Provide the [x, y] coordinate of the cell's center where the given text is located.  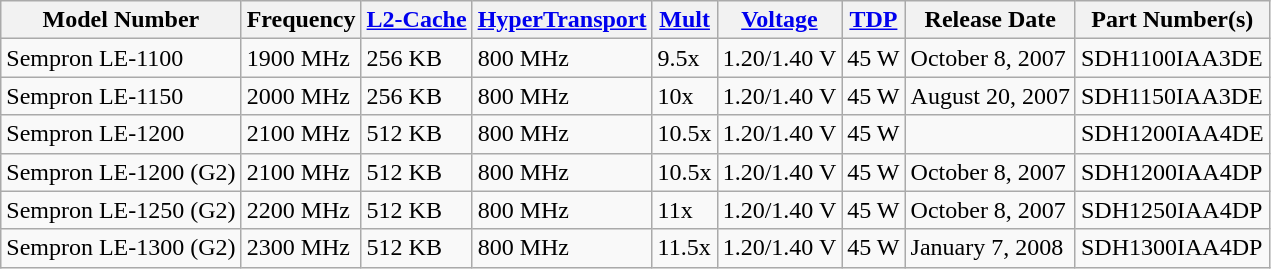
9.5x [684, 58]
L2-Cache [416, 20]
2300 MHz [301, 248]
1900 MHz [301, 58]
Mult [684, 20]
2000 MHz [301, 96]
Part Number(s) [1172, 20]
SDH1250IAA4DP [1172, 210]
Model Number [121, 20]
SDH1100IAA3DE [1172, 58]
Sempron LE-1150 [121, 96]
SDH1200IAA4DE [1172, 134]
Sempron LE-1100 [121, 58]
January 7, 2008 [990, 248]
11x [684, 210]
2200 MHz [301, 210]
Sempron LE-1200 (G2) [121, 172]
SDH1150IAA3DE [1172, 96]
SDH1200IAA4DP [1172, 172]
Frequency [301, 20]
Sempron LE-1300 (G2) [121, 248]
August 20, 2007 [990, 96]
11.5x [684, 248]
Release Date [990, 20]
TDP [874, 20]
Sempron LE-1250 (G2) [121, 210]
10x [684, 96]
SDH1300IAA4DP [1172, 248]
Sempron LE-1200 [121, 134]
Voltage [780, 20]
HyperTransport [562, 20]
